Return the [x, y] coordinate for the center point of the cell that contains the specified text.  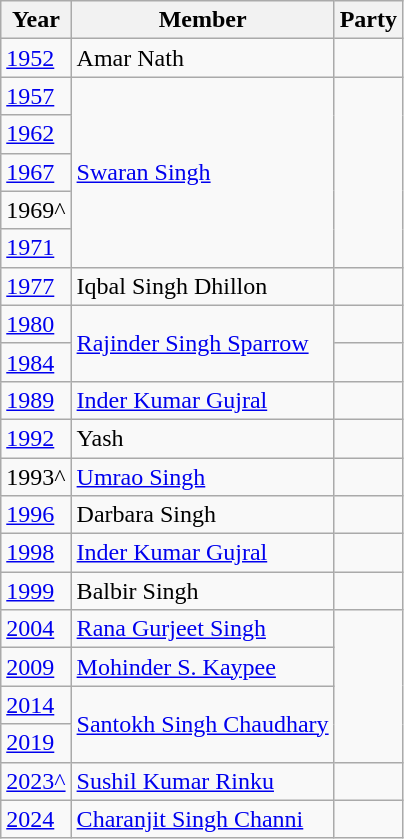
2014 [36, 705]
Balbir Singh [202, 591]
Swaran Singh [202, 172]
1989 [36, 400]
2024 [36, 819]
2009 [36, 667]
Iqbal Singh Dhillon [202, 286]
2004 [36, 629]
1996 [36, 515]
Umrao Singh [202, 477]
Yash [202, 438]
Santokh Singh Chaudhary [202, 724]
Year [36, 20]
Charanjit Singh Channi [202, 819]
Amar Nath [202, 58]
1971 [36, 248]
2019 [36, 743]
1999 [36, 591]
Rajinder Singh Sparrow [202, 343]
1957 [36, 96]
1993^ [36, 477]
1962 [36, 134]
1998 [36, 553]
Darbara Singh [202, 515]
1952 [36, 58]
Party [368, 20]
1969^ [36, 210]
Mohinder S. Kaypee [202, 667]
Member [202, 20]
1980 [36, 324]
Rana Gurjeet Singh [202, 629]
1977 [36, 286]
Sushil Kumar Rinku [202, 781]
1967 [36, 172]
1992 [36, 438]
1984 [36, 362]
2023^ [36, 781]
